Return (X, Y) of the center of cell containing provided text 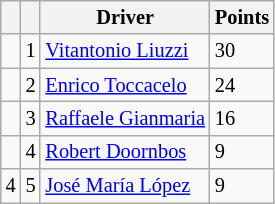
24 (242, 85)
Driver (125, 17)
José María López (125, 186)
Raffaele Gianmaria (125, 118)
3 (31, 118)
Vitantonio Liuzzi (125, 51)
1 (31, 51)
2 (31, 85)
Robert Doornbos (125, 152)
Points (242, 17)
16 (242, 118)
30 (242, 51)
Enrico Toccacelo (125, 85)
5 (31, 186)
